Capture the cell that displays the provided text and extract its [x, y] central coordinate. 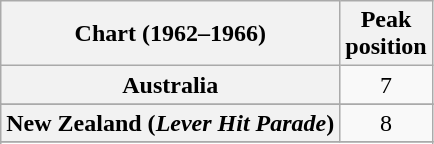
Chart (1962–1966) [170, 34]
7 [386, 85]
Peakposition [386, 34]
Australia [170, 85]
8 [386, 123]
New Zealand (Lever Hit Parade) [170, 123]
